Return (x, y) of the center of cell containing provided text 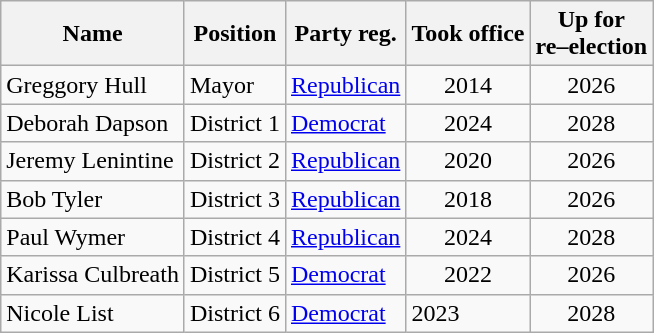
Karissa Culbreath (93, 275)
District 2 (234, 161)
2020 (468, 161)
Took office (468, 34)
District 6 (234, 313)
Mayor (234, 85)
Nicole List (93, 313)
District 5 (234, 275)
Jeremy Lenintine (93, 161)
2018 (468, 199)
2023 (468, 313)
Name (93, 34)
District 3 (234, 199)
District 1 (234, 123)
District 4 (234, 237)
Greggory Hull (93, 85)
Bob Tyler (93, 199)
Position (234, 34)
2014 (468, 85)
Paul Wymer (93, 237)
2022 (468, 275)
Party reg. (345, 34)
Deborah Dapson (93, 123)
Up forre–election (592, 34)
